Capture the cell that displays the provided text and extract its [X, Y] central coordinate. 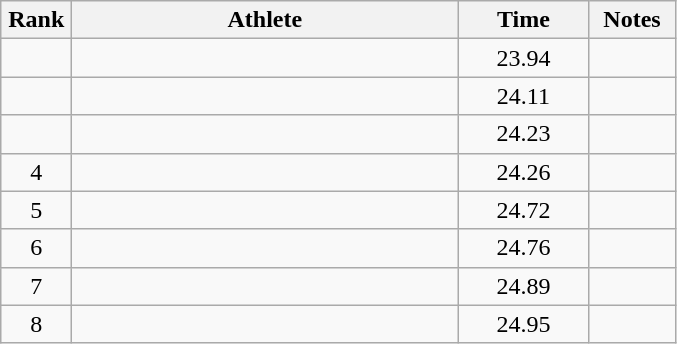
24.72 [524, 210]
7 [36, 286]
5 [36, 210]
Athlete [265, 20]
8 [36, 324]
Time [524, 20]
4 [36, 172]
Rank [36, 20]
24.76 [524, 248]
23.94 [524, 58]
24.89 [524, 286]
24.95 [524, 324]
24.26 [524, 172]
6 [36, 248]
24.11 [524, 96]
Notes [632, 20]
24.23 [524, 134]
